Search for the cell housing the specified text and yield its (X, Y) center coordinate. 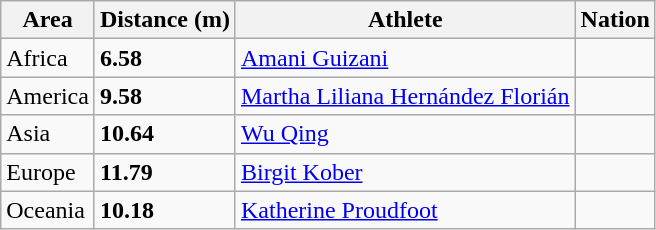
Africa (48, 58)
10.18 (164, 210)
Wu Qing (405, 134)
Amani Guizani (405, 58)
Nation (615, 20)
Birgit Kober (405, 172)
11.79 (164, 172)
Oceania (48, 210)
10.64 (164, 134)
Area (48, 20)
6.58 (164, 58)
Distance (m) (164, 20)
Europe (48, 172)
Martha Liliana Hernández Florián (405, 96)
Athlete (405, 20)
America (48, 96)
9.58 (164, 96)
Katherine Proudfoot (405, 210)
Asia (48, 134)
